Find where the given text appears and provide that cell's center as [X, Y] coordinate. 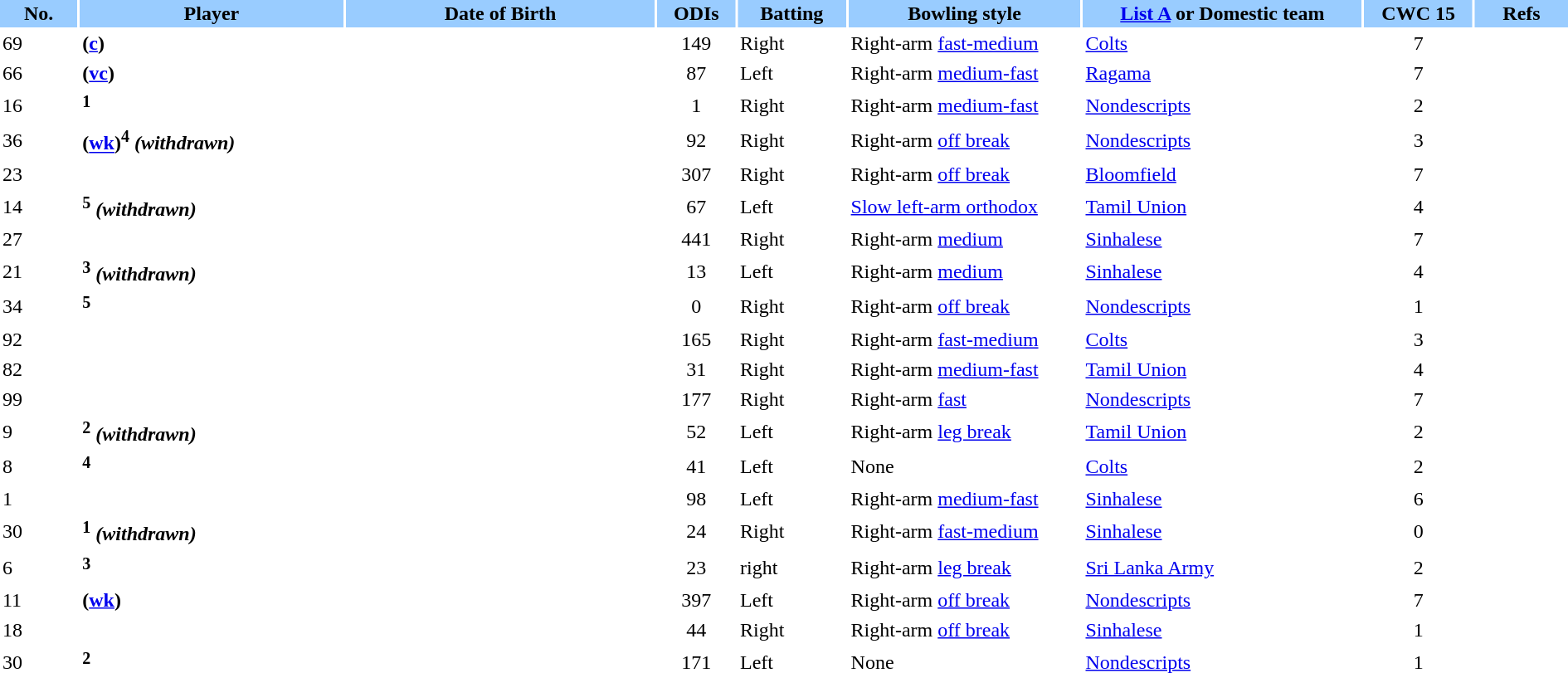
ODIs [697, 13]
31 [697, 368]
8 [38, 466]
149 [697, 43]
98 [697, 500]
No. [38, 13]
1 (withdrawn) [211, 531]
13 [697, 271]
(wk)4 (withdrawn) [211, 141]
Batting [791, 13]
69 [38, 43]
List A or Domestic team [1222, 13]
(vc) [211, 73]
82 [38, 368]
44 [697, 629]
Refs [1522, 13]
307 [697, 174]
Bowling style [965, 13]
18 [38, 629]
177 [697, 398]
5 (withdrawn) [211, 206]
5 [211, 307]
16 [38, 106]
2 (withdrawn) [211, 432]
Right-arm fast [965, 398]
14 [38, 206]
Ragama [1222, 73]
397 [697, 599]
27 [38, 239]
441 [697, 239]
87 [697, 73]
3 (withdrawn) [211, 271]
24 [697, 531]
21 [38, 271]
11 [38, 599]
67 [697, 206]
Bloomfield [1222, 174]
Date of Birth [499, 13]
right [791, 568]
None [965, 466]
34 [38, 307]
30 [38, 531]
165 [697, 339]
41 [697, 466]
66 [38, 73]
9 [38, 432]
(c) [211, 43]
36 [38, 141]
Slow left-arm orthodox [965, 206]
Player [211, 13]
CWC 15 [1419, 13]
99 [38, 398]
Sri Lanka Army [1222, 568]
52 [697, 432]
(wk) [211, 599]
